Scan for the cell matching the given text and deliver its (X, Y) coordinate at center. 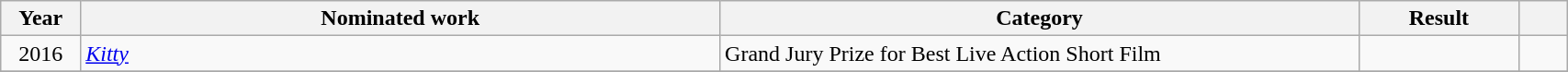
Year (40, 18)
Result (1438, 18)
2016 (40, 54)
Nominated work (400, 18)
Kitty (400, 54)
Grand Jury Prize for Best Live Action Short Film (1040, 54)
Category (1040, 18)
